Output the [x, y] coordinate of the center of the cell containing the given text.  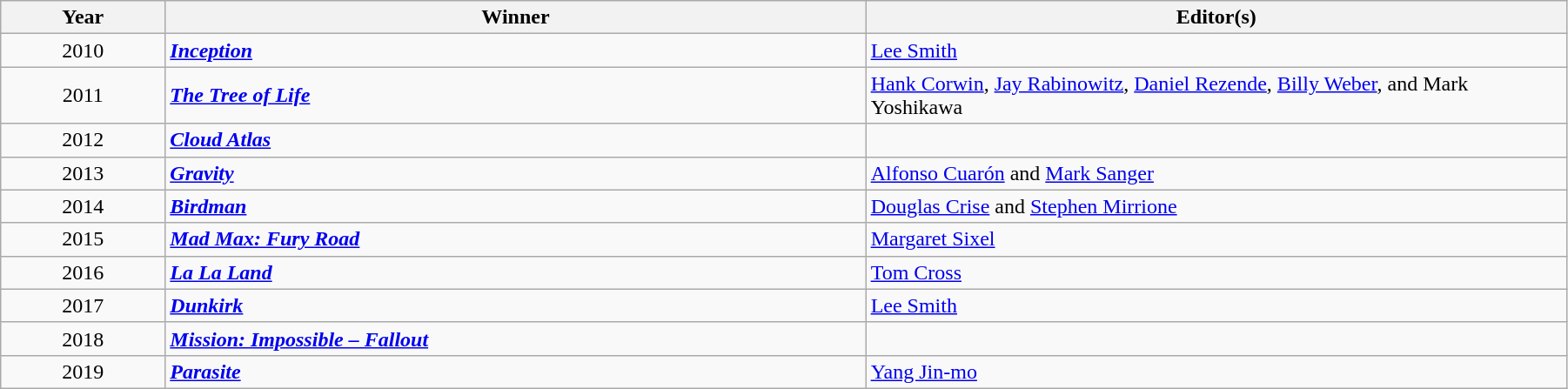
Hank Corwin, Jay Rabinowitz, Daniel Rezende, Billy Weber, and Mark Yoshikawa [1216, 96]
Parasite [515, 372]
Winner [515, 17]
Mad Max: Fury Road [515, 239]
Year [84, 17]
Margaret Sixel [1216, 239]
Tom Cross [1216, 272]
Douglas Crise and Stephen Mirrione [1216, 206]
2016 [84, 272]
La La Land [515, 272]
Cloud Atlas [515, 140]
2018 [84, 339]
2010 [84, 50]
Inception [515, 50]
2015 [84, 239]
Dunkirk [515, 305]
2011 [84, 96]
The Tree of Life [515, 96]
2014 [84, 206]
2017 [84, 305]
2012 [84, 140]
2013 [84, 173]
Gravity [515, 173]
2019 [84, 372]
Mission: Impossible – Fallout [515, 339]
Alfonso Cuarón and Mark Sanger [1216, 173]
Yang Jin-mo [1216, 372]
Editor(s) [1216, 17]
Birdman [515, 206]
